Capture the cell that displays the provided text and extract its [x, y] central coordinate. 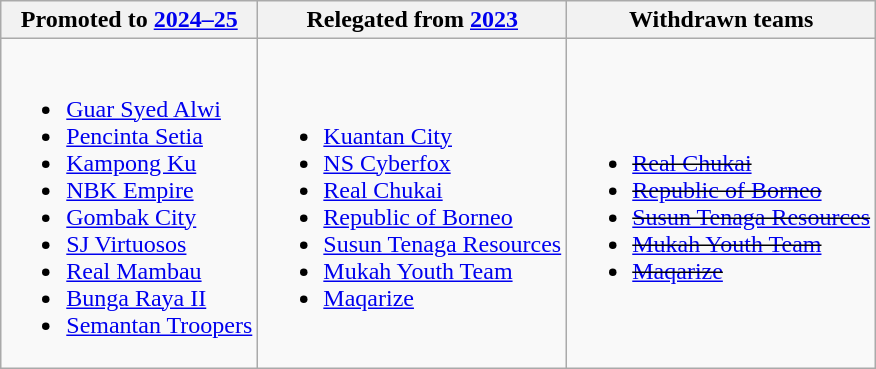
Real Chukai Republic of Borneo Susun Tenaga Resources Mukah Youth Team Maqarize [722, 204]
Kuantan City NS Cyberfox Real Chukai Republic of Borneo Susun Tenaga Resources Mukah Youth Team Maqarize [412, 204]
Relegated from 2023 [412, 20]
Withdrawn teams [722, 20]
Guar Syed Alwi Pencinta Setia Kampong Ku NBK Empire Gombak City SJ Virtuosos Real Mambau Bunga Raya II Semantan Troopers [130, 204]
Promoted to 2024–25 [130, 20]
